Pinpoint the cell where the given text exists, returning its [X, Y] midpoint coordinate. 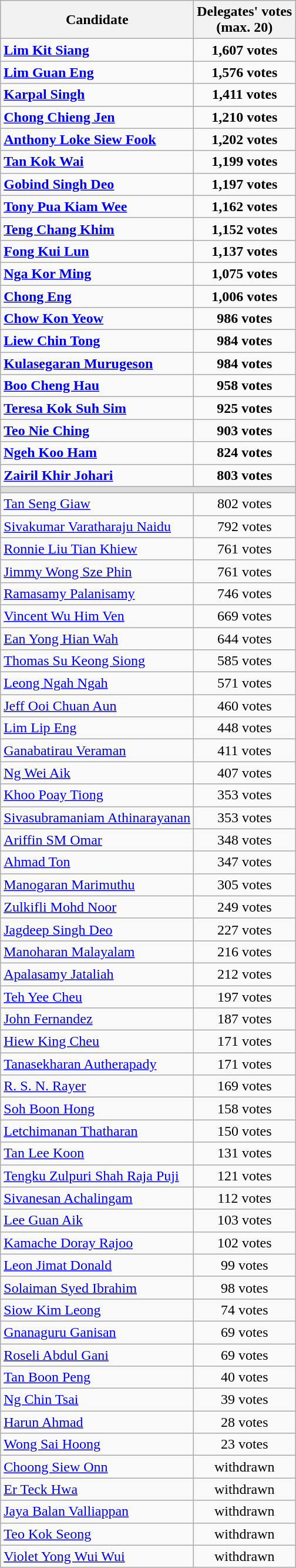
1,202 votes [244, 139]
Tony Pua Kiam Wee [97, 206]
1,199 votes [244, 162]
1,411 votes [244, 95]
Lee Guan Aik [97, 1220]
Leon Jimat Donald [97, 1265]
158 votes [244, 1109]
169 votes [244, 1086]
1,162 votes [244, 206]
Chong Eng [97, 296]
348 votes [244, 840]
585 votes [244, 661]
Tan Seng Giaw [97, 504]
Soh Boon Hong [97, 1109]
Harun Ahmad [97, 1422]
411 votes [244, 750]
Wong Sai Hoong [97, 1444]
Anthony Loke Siew Fook [97, 139]
1,576 votes [244, 72]
Gobind Singh Deo [97, 184]
Ngeh Koo Ham [97, 453]
802 votes [244, 504]
Nga Kor Ming [97, 273]
Ng Chin Tsai [97, 1400]
1,075 votes [244, 273]
Delegates' votes(max. 20) [244, 20]
Tan Kok Wai [97, 162]
Kulasegaran Murugeson [97, 363]
958 votes [244, 386]
39 votes [244, 1400]
571 votes [244, 683]
Ahmad Ton [97, 862]
Kamache Doray Rajoo [97, 1243]
Lim Guan Eng [97, 72]
Teng Chang Khim [97, 229]
448 votes [244, 728]
Hiew King Cheu [97, 1042]
112 votes [244, 1198]
Tanasekharan Autherapady [97, 1064]
74 votes [244, 1310]
746 votes [244, 593]
Zulkifli Mohd Noor [97, 907]
Violet Yong Wui Wui [97, 1556]
Ng Wei Aik [97, 773]
227 votes [244, 929]
212 votes [244, 974]
Siow Kim Leong [97, 1310]
Sivasubramaniam Athinarayanan [97, 818]
Candidate [97, 20]
121 votes [244, 1176]
Letchimanan Thatharan [97, 1131]
Manoharan Malayalam [97, 952]
Jaya Balan Valliappan [97, 1512]
460 votes [244, 706]
Solaiman Syed Ibrahim [97, 1287]
Karpal Singh [97, 95]
103 votes [244, 1220]
40 votes [244, 1377]
Gnanaguru Ganisan [97, 1332]
Jeff Ooi Chuan Aun [97, 706]
249 votes [244, 907]
Er Teck Hwa [97, 1489]
Sivanesan Achalingam [97, 1198]
28 votes [244, 1422]
Ariffin SM Omar [97, 840]
Chong Chieng Jen [97, 117]
824 votes [244, 453]
99 votes [244, 1265]
Ronnie Liu Tian Khiew [97, 549]
1,152 votes [244, 229]
23 votes [244, 1444]
Jagdeep Singh Deo [97, 929]
Tan Lee Koon [97, 1153]
792 votes [244, 526]
Liew Chin Tong [97, 341]
Ramasamy Palanisamy [97, 593]
John Fernandez [97, 1019]
Lim Lip Eng [97, 728]
Jimmy Wong Sze Phin [97, 571]
Chow Kon Yeow [97, 319]
Tan Boon Peng [97, 1377]
Khoo Poay Tiong [97, 795]
150 votes [244, 1131]
Choong Siew Onn [97, 1467]
644 votes [244, 638]
Ean Yong Hian Wah [97, 638]
Ganabatirau Veraman [97, 750]
986 votes [244, 319]
1,137 votes [244, 251]
Teh Yee Cheu [97, 997]
Teo Kok Seong [97, 1534]
803 votes [244, 475]
Zairil Khir Johari [97, 475]
669 votes [244, 616]
Teresa Kok Suh Sim [97, 408]
Roseli Abdul Gani [97, 1355]
Boo Cheng Hau [97, 386]
Teo Nie Ching [97, 431]
1,006 votes [244, 296]
216 votes [244, 952]
Manogaran Marimuthu [97, 885]
Sivakumar Varatharaju Naidu [97, 526]
98 votes [244, 1287]
Apalasamy Jataliah [97, 974]
1,197 votes [244, 184]
102 votes [244, 1243]
1,210 votes [244, 117]
187 votes [244, 1019]
903 votes [244, 431]
305 votes [244, 885]
Fong Kui Lun [97, 251]
347 votes [244, 862]
Leong Ngah Ngah [97, 683]
407 votes [244, 773]
R. S. N. Rayer [97, 1086]
131 votes [244, 1153]
1,607 votes [244, 50]
925 votes [244, 408]
Tengku Zulpuri Shah Raja Puji [97, 1176]
Thomas Su Keong Siong [97, 661]
Vincent Wu Him Ven [97, 616]
Lim Kit Siang [97, 50]
197 votes [244, 997]
